Capture the cell that displays the provided text and extract its (X, Y) central coordinate. 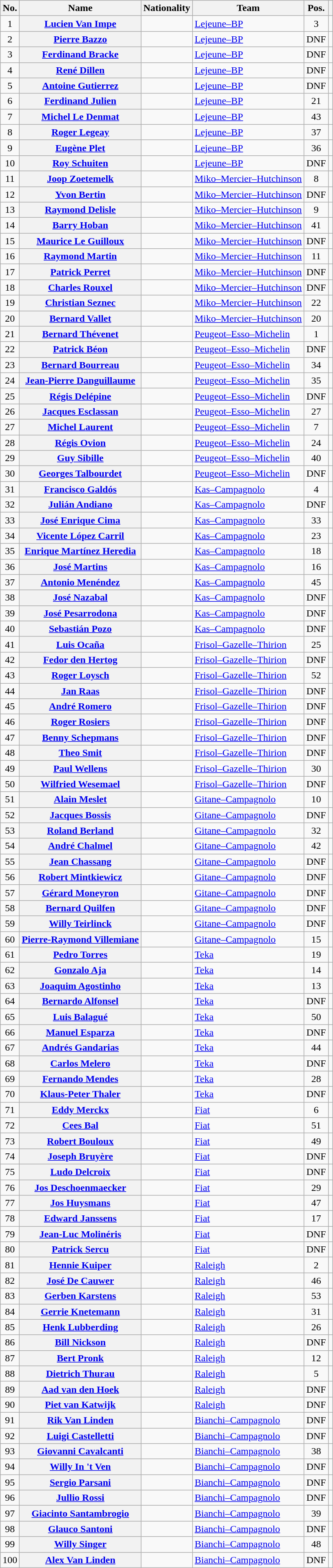
Edward Janssens (80, 1219)
67 (10, 1048)
64 (10, 1001)
Willy Teirlinck (80, 923)
76 (10, 1188)
Bernard Quilfen (80, 908)
Julián Andiano (80, 505)
Patrick Béon (80, 349)
Theo Smit (80, 753)
93 (10, 1451)
Jacques Esclassan (80, 411)
83 (10, 1296)
Sergio Parsani (80, 1482)
84 (10, 1312)
Régis Ovion (80, 442)
Benny Schepmans (80, 738)
Roger Loysch (80, 675)
Enrique Martínez Heredia (80, 551)
Eddy Merckx (80, 1110)
Barry Hoban (80, 225)
Patrick Perret (80, 272)
Dietrich Thurau (80, 1374)
72 (10, 1125)
Manuel Esparza (80, 1032)
95 (10, 1482)
Joaquim Agostinho (80, 986)
Willy Singer (80, 1544)
Gerrie Knetemann (80, 1312)
58 (10, 908)
Gérard Moneyron (80, 892)
Hennie Kuiper (80, 1265)
Rik Van Linden (80, 1420)
90 (10, 1405)
Joseph Bruyère (80, 1156)
Jos Deschoenmaecker (80, 1188)
54 (10, 846)
Cees Bal (80, 1125)
60 (10, 939)
Ludo Delcroix (80, 1172)
José De Cauwer (80, 1281)
Name (80, 8)
Régis Delépine (80, 396)
José Pesarrodona (80, 613)
Jan Raas (80, 691)
Roy Schuiten (80, 163)
Robert Mintkiewicz (80, 877)
80 (10, 1250)
66 (10, 1032)
René Dillen (80, 70)
Vicente López Carril (80, 536)
Roland Berland (80, 830)
Paul Wellens (80, 769)
Luis Ocaña (80, 644)
57 (10, 892)
99 (10, 1544)
65 (10, 1017)
82 (10, 1281)
Wilfried Wesemael (80, 784)
André Romero (80, 707)
55 (10, 861)
86 (10, 1343)
Jean-Luc Molinéris (80, 1234)
69 (10, 1079)
88 (10, 1374)
José Nazabal (80, 598)
Carlos Melero (80, 1063)
Raymond Martin (80, 256)
59 (10, 923)
Alain Meslet (80, 799)
No. (10, 8)
68 (10, 1063)
96 (10, 1498)
94 (10, 1467)
63 (10, 986)
Andrés Gandarias (80, 1048)
Giacinto Santambrogio (80, 1513)
Jean Chassang (80, 861)
77 (10, 1203)
Fedor den Hertog (80, 660)
André Chalmel (80, 846)
73 (10, 1141)
Jullio Rossi (80, 1498)
Pos. (316, 8)
Michel Le Denmat (80, 117)
71 (10, 1110)
Jacques Bossis (80, 815)
Luis Balagué (80, 1017)
97 (10, 1513)
Charles Rouxel (80, 287)
Yvon Bertin (80, 194)
Pedro Torres (80, 955)
79 (10, 1234)
74 (10, 1156)
100 (10, 1560)
91 (10, 1420)
Gonzalo Aja (80, 970)
Maurice Le Guilloux (80, 241)
Giovanni Cavalcanti (80, 1451)
Bernard Vallet (80, 318)
Fernando Mendes (80, 1079)
Nationality (167, 8)
Glauco Santoni (80, 1529)
87 (10, 1358)
98 (10, 1529)
Ferdinand Julien (80, 101)
Roger Rosiers (80, 722)
81 (10, 1265)
Patrick Sercu (80, 1250)
Bernardo Alfonsel (80, 1001)
Bernard Bourreau (80, 365)
Roger Legeay (80, 132)
Christian Seznec (80, 303)
Joop Zoetemelk (80, 179)
Henk Lubberding (80, 1327)
Gerben Karstens (80, 1296)
Pierre Bazzo (80, 39)
Jean-Pierre Danguillaume (80, 380)
78 (10, 1219)
62 (10, 970)
Piet van Katwijk (80, 1405)
Eugène Plet (80, 148)
Robert Bouloux (80, 1141)
Bert Pronk (80, 1358)
Georges Talbourdet (80, 474)
Sebastián Pozo (80, 629)
Bill Nickson (80, 1343)
Alex Van Linden (80, 1560)
Pierre-Raymond Villemiane (80, 939)
Antonio Menéndez (80, 582)
56 (10, 877)
José Enrique Cima (80, 520)
Team (248, 8)
Guy Sibille (80, 458)
Raymond Delisle (80, 210)
Francisco Galdós (80, 489)
Michel Laurent (80, 427)
José Martins (80, 567)
70 (10, 1094)
Ferdinand Bracke (80, 55)
92 (10, 1435)
Luigi Castelletti (80, 1435)
89 (10, 1389)
85 (10, 1327)
Bernard Thévenet (80, 334)
75 (10, 1172)
Willy In 't Ven (80, 1467)
Lucien Van Impe (80, 24)
Jos Huysmans (80, 1203)
Klaus-Peter Thaler (80, 1094)
61 (10, 955)
Antoine Gutierrez (80, 86)
Aad van den Hoek (80, 1389)
